Identify which cell holds the provided text, then report its [x, y] central coordinate. 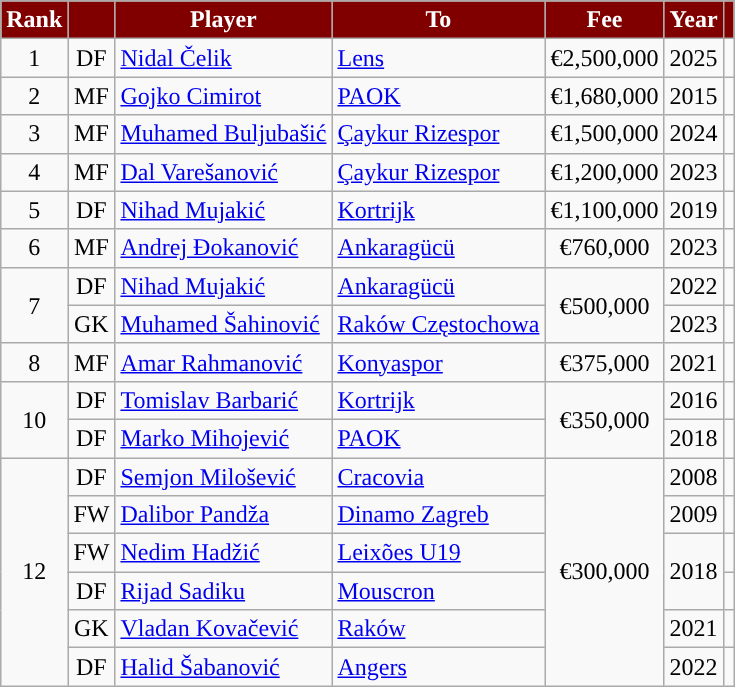
€300,000 [604, 572]
5 [34, 210]
Year [694, 20]
1 [34, 58]
To [438, 20]
2016 [694, 400]
Muhamed Buljubašić [224, 134]
€1,680,000 [604, 96]
Lens [438, 58]
Andrej Đokanović [224, 248]
2015 [694, 96]
Nedim Hadžić [224, 553]
€375,000 [604, 362]
2009 [694, 515]
Nidal Čelik [224, 58]
€1,200,000 [604, 172]
Rijad Sadiku [224, 591]
4 [34, 172]
Cracovia [438, 477]
2019 [694, 210]
2008 [694, 477]
€2,500,000 [604, 58]
Raków [438, 629]
Player [224, 20]
Leixões U19 [438, 553]
10 [34, 419]
Gojko Cimirot [224, 96]
Halid Šabanović [224, 667]
2 [34, 96]
Mouscron [438, 591]
12 [34, 572]
6 [34, 248]
Rank [34, 20]
Angers [438, 667]
Tomislav Barbarić [224, 400]
2025 [694, 58]
Amar Rahmanović [224, 362]
Semjon Milošević [224, 477]
€350,000 [604, 419]
Marko Mihojević [224, 438]
2024 [694, 134]
Dalibor Pandža [224, 515]
8 [34, 362]
Dal Varešanović [224, 172]
€500,000 [604, 305]
€1,100,000 [604, 210]
Vladan Kovačević [224, 629]
7 [34, 305]
3 [34, 134]
Fee [604, 20]
Raków Częstochowa [438, 324]
€1,500,000 [604, 134]
Konyaspor [438, 362]
Dinamo Zagreb [438, 515]
Muhamed Šahinović [224, 324]
€760,000 [604, 248]
